Find where the given text appears and provide that cell's center as [X, Y] coordinate. 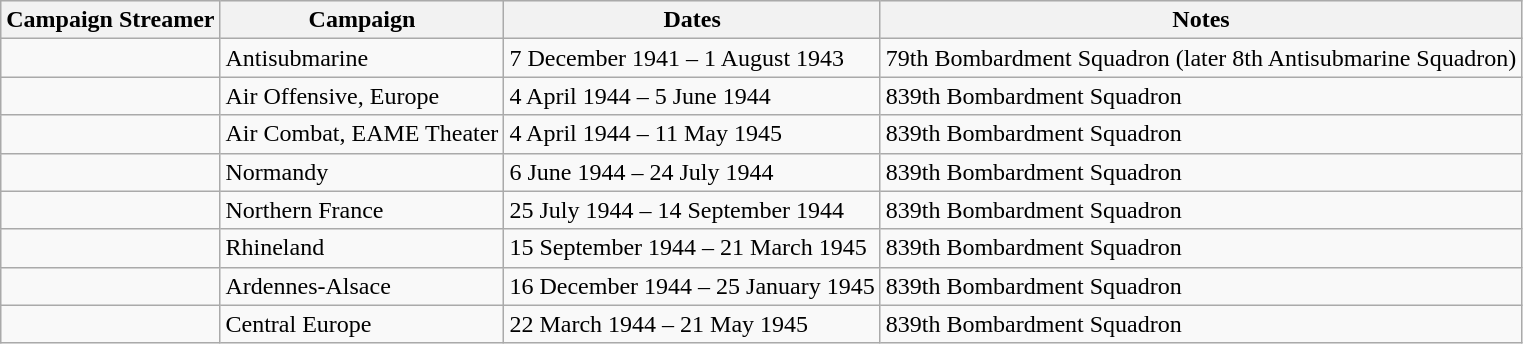
22 March 1944 – 21 May 1945 [692, 324]
Normandy [362, 172]
Campaign Streamer [110, 20]
Northern France [362, 210]
Rhineland [362, 248]
Air Offensive, Europe [362, 96]
15 September 1944 – 21 March 1945 [692, 248]
16 December 1944 – 25 January 1945 [692, 286]
4 April 1944 – 11 May 1945 [692, 134]
79th Bombardment Squadron (later 8th Antisubmarine Squadron) [1201, 58]
6 June 1944 – 24 July 1944 [692, 172]
4 April 1944 – 5 June 1944 [692, 96]
Air Combat, EAME Theater [362, 134]
Notes [1201, 20]
Antisubmarine [362, 58]
25 July 1944 – 14 September 1944 [692, 210]
Dates [692, 20]
7 December 1941 – 1 August 1943 [692, 58]
Campaign [362, 20]
Ardennes-Alsace [362, 286]
Central Europe [362, 324]
